Return the [X, Y] coordinate for the center point of the cell that contains the specified text.  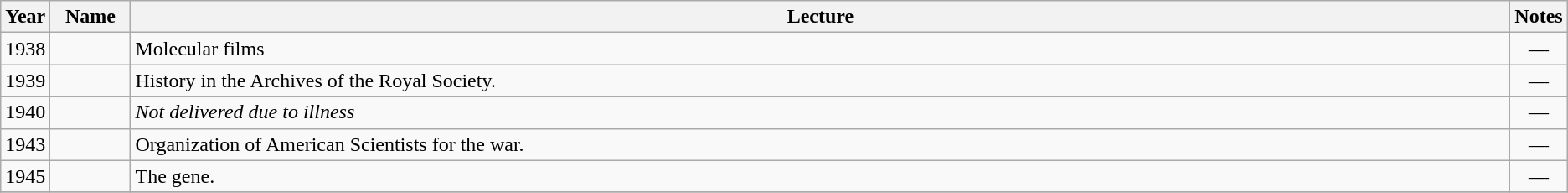
Year [25, 17]
1939 [25, 81]
Organization of American Scientists for the war. [821, 144]
Notes [1539, 17]
The gene. [821, 176]
Molecular films [821, 49]
Not delivered due to illness [821, 112]
1940 [25, 112]
History in the Archives of the Royal Society. [821, 81]
Lecture [821, 17]
1943 [25, 144]
1945 [25, 176]
Name [90, 17]
1938 [25, 49]
